For the text-containing cell, return its midpoint in [X, Y] coordinate format. 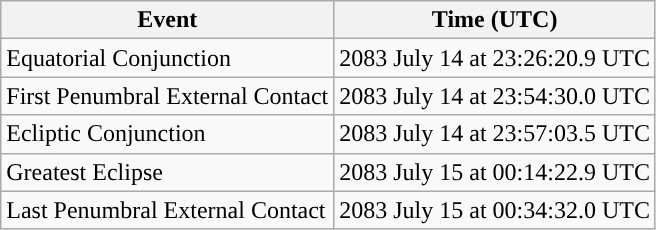
Ecliptic Conjunction [168, 134]
2083 July 14 at 23:26:20.9 UTC [495, 58]
Last Penumbral External Contact [168, 210]
2083 July 15 at 00:34:32.0 UTC [495, 210]
First Penumbral External Contact [168, 96]
Equatorial Conjunction [168, 58]
Greatest Eclipse [168, 172]
2083 July 15 at 00:14:22.9 UTC [495, 172]
2083 July 14 at 23:57:03.5 UTC [495, 134]
Time (UTC) [495, 20]
2083 July 14 at 23:54:30.0 UTC [495, 96]
Event [168, 20]
